For the text-containing cell, return its midpoint in (X, Y) coordinate format. 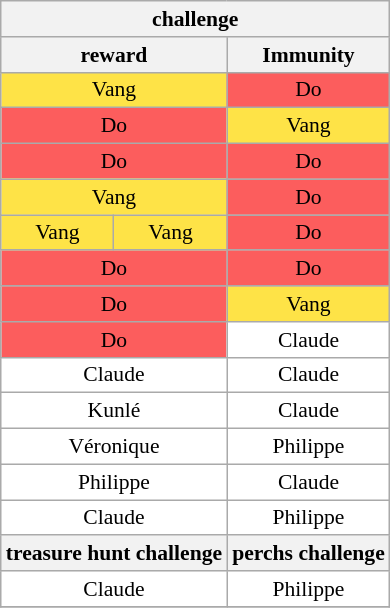
treasure hunt challenge (114, 554)
reward (114, 55)
Immunity (308, 55)
Kunlé (114, 411)
perchs challenge (308, 554)
Véronique (114, 447)
challenge (196, 19)
